Return the (x, y) coordinate for the center point of the cell that contains the specified text.  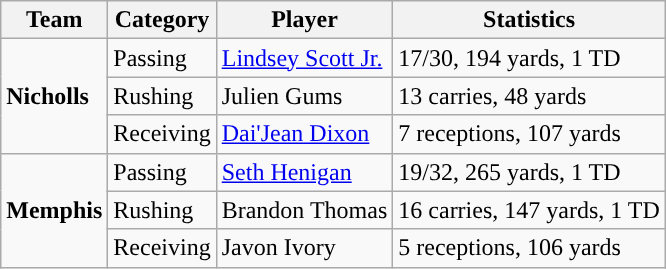
Lindsey Scott Jr. (304, 58)
Julien Gums (304, 96)
Category (162, 20)
19/32, 265 yards, 1 TD (530, 172)
Seth Henigan (304, 172)
7 receptions, 107 yards (530, 134)
Nicholls (54, 96)
Statistics (530, 20)
Memphis (54, 210)
Player (304, 20)
13 carries, 48 yards (530, 96)
Team (54, 20)
5 receptions, 106 yards (530, 248)
17/30, 194 yards, 1 TD (530, 58)
Brandon Thomas (304, 210)
Javon Ivory (304, 248)
Dai'Jean Dixon (304, 134)
16 carries, 147 yards, 1 TD (530, 210)
